Locate the cell with the specified text and output its [x, y] center coordinate. 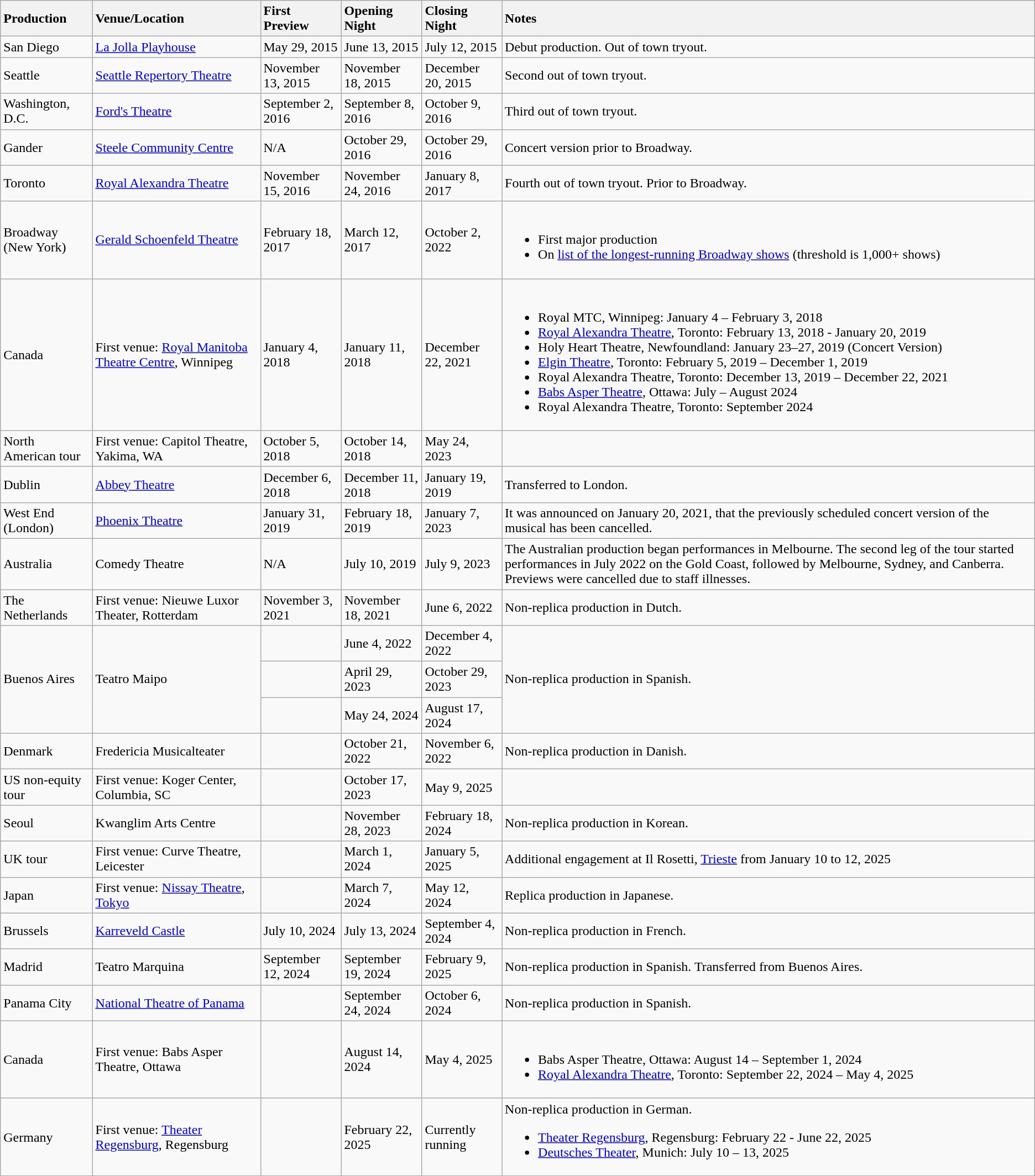
Non-replica production in Dutch. [769, 607]
Ford's Theatre [176, 112]
December 6, 2018 [301, 484]
February 22, 2025 [381, 1137]
January 8, 2017 [462, 183]
Non-replica production in Korean. [769, 823]
October 9, 2016 [462, 112]
The Netherlands [46, 607]
First venue: Theater Regensburg, Regensburg [176, 1137]
Debut production. Out of town tryout. [769, 47]
May 24, 2023 [462, 449]
Babs Asper Theatre, Ottawa: August 14 – September 1, 2024Royal Alexandra Theatre, Toronto: September 22, 2024 – May 4, 2025 [769, 1059]
July 12, 2015 [462, 47]
September 8, 2016 [381, 112]
October 5, 2018 [301, 449]
UK tour [46, 859]
January 4, 2018 [301, 355]
June 13, 2015 [381, 47]
First venue: Nieuwe Luxor Theater, Rotterdam [176, 607]
Teatro Marquina [176, 967]
Non-replica production in German.Theater Regensburg, Regensburg: February 22 - June 22, 2025Deutsches Theater, Munich: July 10 – 13, 2025 [769, 1137]
October 6, 2024 [462, 1002]
Second out of town tryout. [769, 75]
November 13, 2015 [301, 75]
February 18, 2024 [462, 823]
Seattle [46, 75]
January 11, 2018 [381, 355]
National Theatre of Panama [176, 1002]
Notes [769, 19]
La Jolla Playhouse [176, 47]
November 6, 2022 [462, 752]
October 17, 2023 [381, 787]
November 18, 2015 [381, 75]
Seattle Repertory Theatre [176, 75]
September 19, 2024 [381, 967]
February 18, 2017 [301, 240]
North American tour [46, 449]
Fredericia Musicalteater [176, 752]
West End (London) [46, 521]
First venue: Curve Theatre, Leicester [176, 859]
May 24, 2024 [381, 715]
October 2, 2022 [462, 240]
February 18, 2019 [381, 521]
November 28, 2023 [381, 823]
May 12, 2024 [462, 895]
March 1, 2024 [381, 859]
Denmark [46, 752]
Non-replica production in French. [769, 931]
August 17, 2024 [462, 715]
Australia [46, 564]
Steele Community Centre [176, 147]
November 24, 2016 [381, 183]
Concert version prior to Broadway. [769, 147]
January 19, 2019 [462, 484]
Opening Night [381, 19]
Panama City [46, 1002]
Broadway (New York) [46, 240]
September 12, 2024 [301, 967]
Closing Night [462, 19]
First venue: Babs Asper Theatre, Ottawa [176, 1059]
December 11, 2018 [381, 484]
September 2, 2016 [301, 112]
August 14, 2024 [381, 1059]
November 18, 2021 [381, 607]
January 31, 2019 [301, 521]
Japan [46, 895]
Production [46, 19]
June 4, 2022 [381, 643]
September 24, 2024 [381, 1002]
December 20, 2015 [462, 75]
It was announced on January 20, 2021, that the previously scheduled concert version of the musical has been cancelled. [769, 521]
Seoul [46, 823]
July 9, 2023 [462, 564]
November 3, 2021 [301, 607]
Karreveld Castle [176, 931]
Royal Alexandra Theatre [176, 183]
Comedy Theatre [176, 564]
Washington, D.C. [46, 112]
October 21, 2022 [381, 752]
July 10, 2024 [301, 931]
Buenos Aires [46, 680]
Germany [46, 1137]
September 4, 2024 [462, 931]
Abbey Theatre [176, 484]
Phoenix Theatre [176, 521]
US non-equity tour [46, 787]
July 10, 2019 [381, 564]
December 4, 2022 [462, 643]
Third out of town tryout. [769, 112]
Venue/Location [176, 19]
Brussels [46, 931]
Gerald Schoenfeld Theatre [176, 240]
June 6, 2022 [462, 607]
First Preview [301, 19]
San Diego [46, 47]
Currently running [462, 1137]
November 15, 2016 [301, 183]
Dublin [46, 484]
Additional engagement at Il Rosetti, Trieste from January 10 to 12, 2025 [769, 859]
May 29, 2015 [301, 47]
March 7, 2024 [381, 895]
Non-replica production in Spanish. Transferred from Buenos Aires. [769, 967]
Fourth out of town tryout. Prior to Broadway. [769, 183]
First venue: Capitol Theatre, Yakima, WA [176, 449]
April 29, 2023 [381, 680]
March 12, 2017 [381, 240]
First venue: Nissay Theatre, Tokyo [176, 895]
May 9, 2025 [462, 787]
December 22, 2021 [462, 355]
First major productionOn list of the longest-running Broadway shows (threshold is 1,000+ shows) [769, 240]
Non-replica production in Danish. [769, 752]
February 9, 2025 [462, 967]
Replica production in Japanese. [769, 895]
Kwanglim Arts Centre [176, 823]
January 7, 2023 [462, 521]
Toronto [46, 183]
First venue: Royal Manitoba Theatre Centre, Winnipeg [176, 355]
Gander [46, 147]
Teatro Maipo [176, 680]
January 5, 2025 [462, 859]
October 14, 2018 [381, 449]
July 13, 2024 [381, 931]
Transferred to London. [769, 484]
Madrid [46, 967]
First venue: Koger Center, Columbia, SC [176, 787]
May 4, 2025 [462, 1059]
October 29, 2023 [462, 680]
